From the cell containing the given text, extract its center point as [x, y] coordinate. 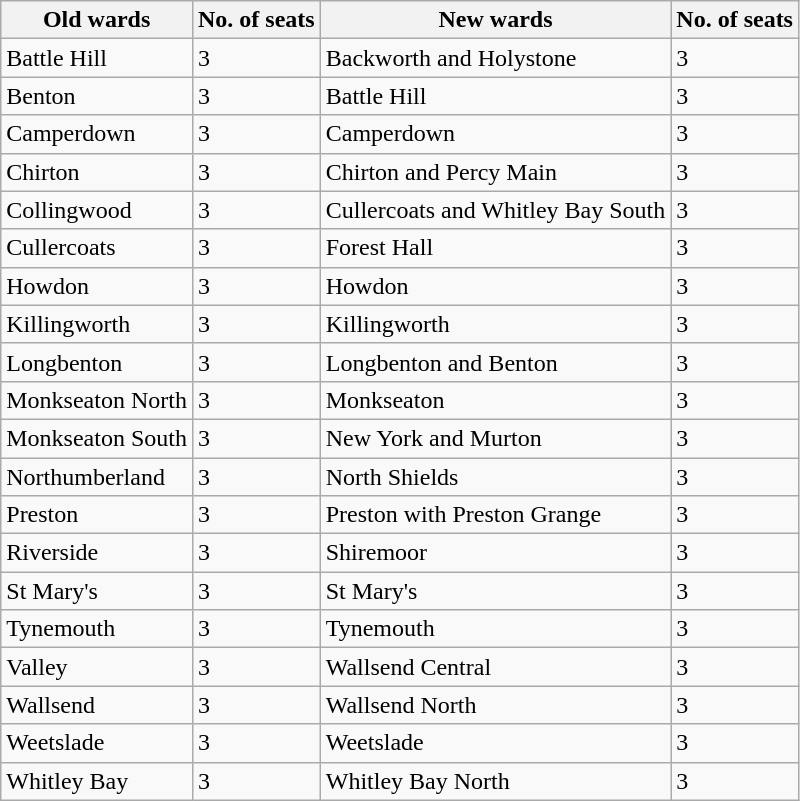
Riverside [97, 553]
Shiremoor [496, 553]
Wallsend Central [496, 667]
Monkseaton South [97, 438]
Chirton and Percy Main [496, 172]
Longbenton [97, 362]
Cullercoats and Whitley Bay South [496, 210]
New York and Murton [496, 438]
Preston [97, 515]
Northumberland [97, 477]
Wallsend North [496, 705]
Chirton [97, 172]
New wards [496, 20]
Cullercoats [97, 248]
Monkseaton North [97, 400]
Forest Hall [496, 248]
Preston with Preston Grange [496, 515]
Whitley Bay North [496, 781]
Backworth and Holystone [496, 58]
Whitley Bay [97, 781]
Benton [97, 96]
Monkseaton [496, 400]
Collingwood [97, 210]
North Shields [496, 477]
Old wards [97, 20]
Wallsend [97, 705]
Longbenton and Benton [496, 362]
Valley [97, 667]
